Extract the [x, y] coordinate from the center of the cell holding the provided text.  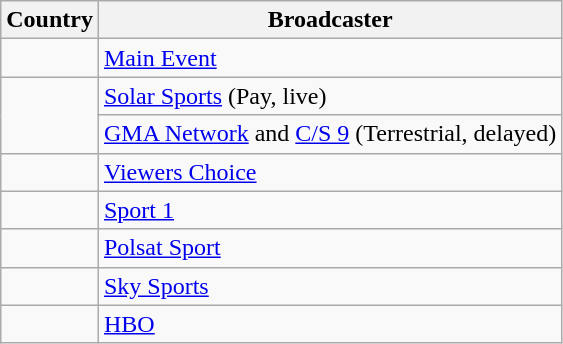
Polsat Sport [330, 248]
Country [50, 20]
Sky Sports [330, 286]
HBO [330, 324]
Viewers Choice [330, 172]
Main Event [330, 58]
Broadcaster [330, 20]
Solar Sports (Pay, live) [330, 96]
GMA Network and C/S 9 (Terrestrial, delayed) [330, 134]
Sport 1 [330, 210]
